Extract the (x, y) coordinate from the center of the cell holding the provided text.  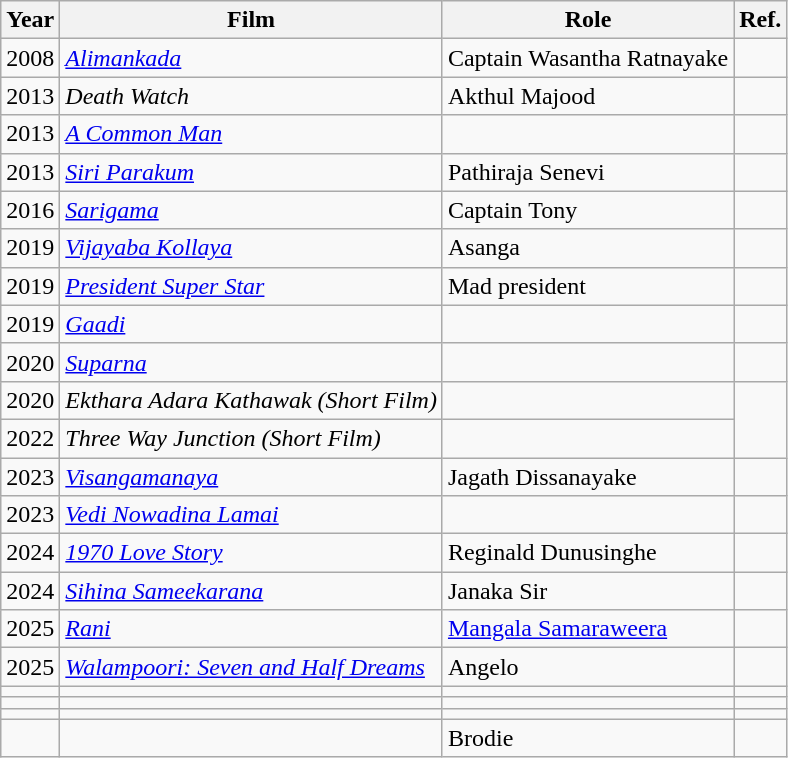
Role (588, 20)
Ref. (760, 20)
2008 (30, 58)
Suparna (252, 362)
Visangamanaya (252, 477)
2022 (30, 438)
Jagath Dissanayake (588, 477)
Mangala Samaraweera (588, 629)
President Super Star (252, 286)
Three Way Junction (Short Film) (252, 438)
Akthul Majood (588, 96)
Mad president (588, 286)
Janaka Sir (588, 591)
Rani (252, 629)
Death Watch (252, 96)
Captain Tony (588, 210)
2016 (30, 210)
Gaadi (252, 324)
Vijayaba Kollaya (252, 248)
Year (30, 20)
Brodie (588, 738)
Angelo (588, 667)
Vedi Nowadina Lamai (252, 515)
Sihina Sameekarana (252, 591)
Ekthara Adara Kathawak (Short Film) (252, 400)
Alimankada (252, 58)
Pathiraja Senevi (588, 172)
Walampoori: Seven and Half Dreams (252, 667)
A Common Man (252, 134)
Asanga (588, 248)
Siri Parakum (252, 172)
Film (252, 20)
Captain Wasantha Ratnayake (588, 58)
Sarigama (252, 210)
Reginald Dunusinghe (588, 553)
1970 Love Story (252, 553)
